Pinpoint the cell where the given text exists, returning its [x, y] midpoint coordinate. 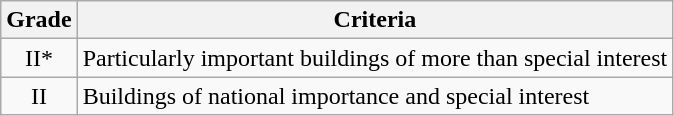
Particularly important buildings of more than special interest [375, 58]
II [39, 96]
Grade [39, 20]
Criteria [375, 20]
II* [39, 58]
Buildings of national importance and special interest [375, 96]
